Output the [X, Y] coordinate of the center of the cell containing the given text.  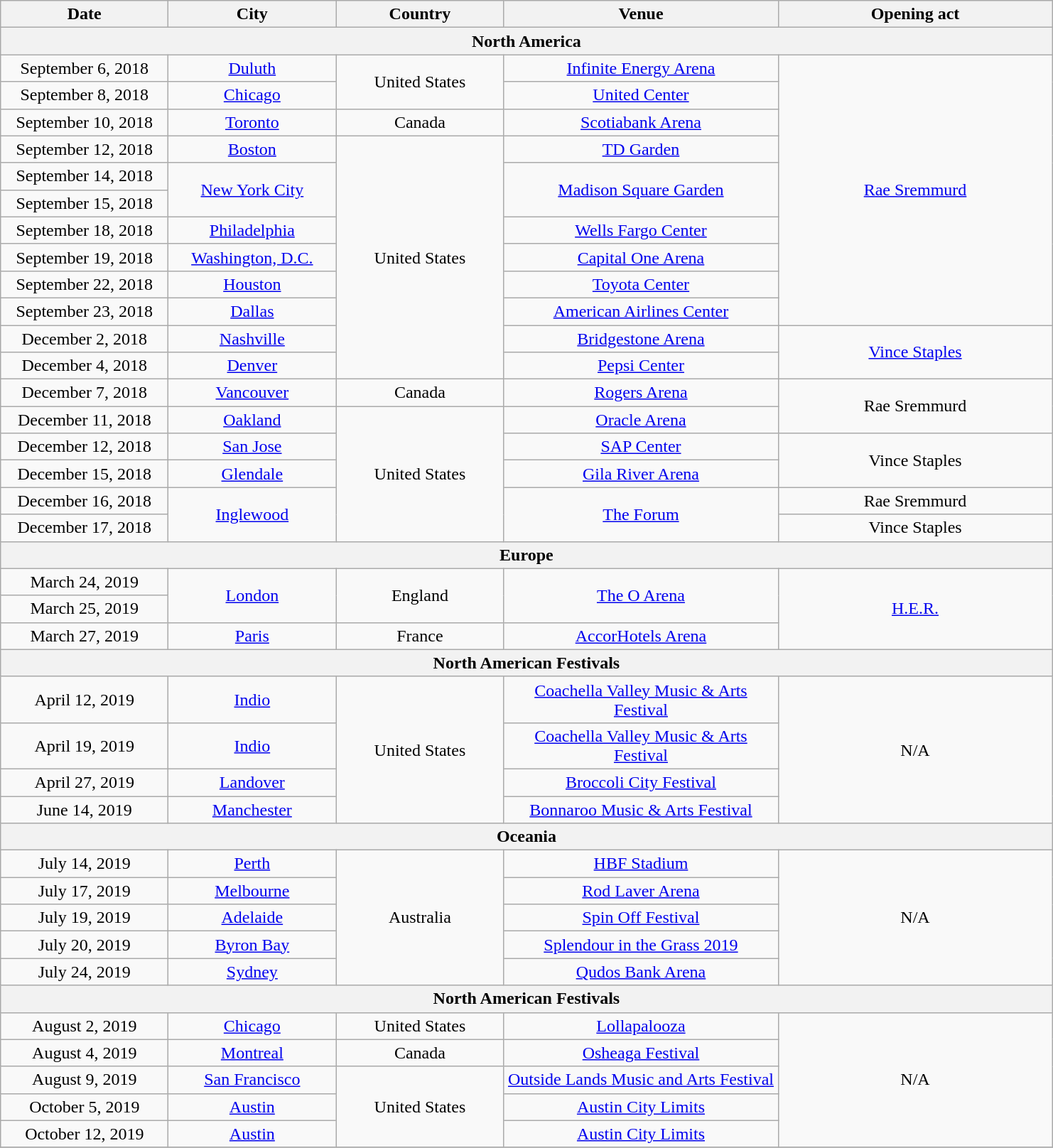
September 18, 2018 [85, 230]
HBF Stadium [641, 864]
San Francisco [252, 1080]
Houston [252, 284]
United Center [641, 95]
October 12, 2019 [85, 1134]
New York City [252, 190]
Spin Off Festival [641, 918]
July 24, 2019 [85, 972]
North America [526, 41]
Bonnaroo Music & Arts Festival [641, 809]
December 4, 2018 [85, 366]
Outside Lands Music and Arts Festival [641, 1080]
Adelaide [252, 918]
Opening act [915, 14]
Duluth [252, 68]
Splendour in the Grass 2019 [641, 945]
September 6, 2018 [85, 68]
Qudos Bank Arena [641, 972]
Glendale [252, 474]
Inglewood [252, 514]
August 2, 2019 [85, 1026]
December 16, 2018 [85, 501]
September 19, 2018 [85, 257]
Country [420, 14]
Nashville [252, 339]
The O Arena [641, 595]
Madison Square Garden [641, 190]
Australia [420, 918]
Manchester [252, 809]
Lollapalooza [641, 1026]
December 15, 2018 [85, 474]
AccorHotels Arena [641, 636]
SAP Center [641, 447]
Denver [252, 366]
Paris [252, 636]
December 12, 2018 [85, 447]
Rod Laver Arena [641, 891]
TD Garden [641, 149]
September 10, 2018 [85, 122]
September 14, 2018 [85, 176]
July 14, 2019 [85, 864]
Perth [252, 864]
December 17, 2018 [85, 528]
September 15, 2018 [85, 203]
Montreal [252, 1053]
H.E.R. [915, 609]
Europe [526, 555]
Rogers Arena [641, 393]
July 17, 2019 [85, 891]
Bridgestone Arena [641, 339]
April 12, 2019 [85, 699]
Date [85, 14]
Sydney [252, 972]
Philadelphia [252, 230]
Toronto [252, 122]
Vancouver [252, 393]
September 8, 2018 [85, 95]
Oceania [526, 837]
Dallas [252, 311]
Boston [252, 149]
Gila River Arena [641, 474]
Broccoli City Festival [641, 782]
December 2, 2018 [85, 339]
Toyota Center [641, 284]
March 24, 2019 [85, 582]
San Jose [252, 447]
September 12, 2018 [85, 149]
Oracle Arena [641, 420]
June 14, 2019 [85, 809]
August 9, 2019 [85, 1080]
July 19, 2019 [85, 918]
December 7, 2018 [85, 393]
July 20, 2019 [85, 945]
Byron Bay [252, 945]
Wells Fargo Center [641, 230]
England [420, 595]
Venue [641, 14]
Infinite Energy Arena [641, 68]
City [252, 14]
American Airlines Center [641, 311]
September 22, 2018 [85, 284]
April 19, 2019 [85, 746]
Landover [252, 782]
August 4, 2019 [85, 1053]
The Forum [641, 514]
Melbourne [252, 891]
March 25, 2019 [85, 609]
Oakland [252, 420]
Capital One Arena [641, 257]
April 27, 2019 [85, 782]
December 11, 2018 [85, 420]
October 5, 2019 [85, 1107]
March 27, 2019 [85, 636]
Washington, D.C. [252, 257]
Pepsi Center [641, 366]
Osheaga Festival [641, 1053]
France [420, 636]
Scotiabank Arena [641, 122]
September 23, 2018 [85, 311]
London [252, 595]
